Extract the (X, Y) coordinate from the center of the cell holding the provided text.  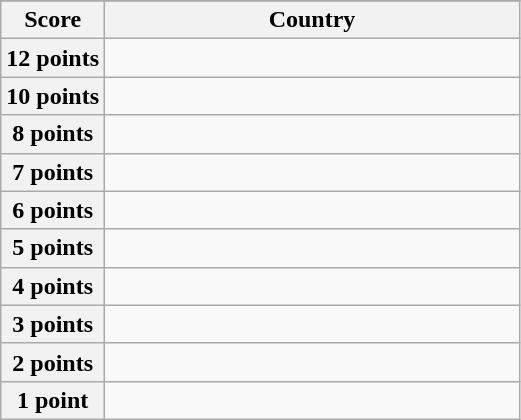
Country (312, 20)
12 points (53, 58)
4 points (53, 286)
3 points (53, 324)
1 point (53, 400)
7 points (53, 172)
8 points (53, 134)
10 points (53, 96)
Score (53, 20)
6 points (53, 210)
5 points (53, 248)
2 points (53, 362)
